For the text-containing cell, return its midpoint in [x, y] coordinate format. 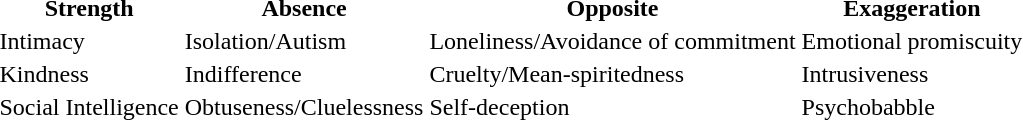
Isolation/Autism [304, 41]
Loneliness/Avoidance of commitment [612, 41]
Cruelty/Mean-spiritedness [612, 74]
Indifference [304, 74]
